Provide the (x, y) coordinate of the cell's center where the given text is located.  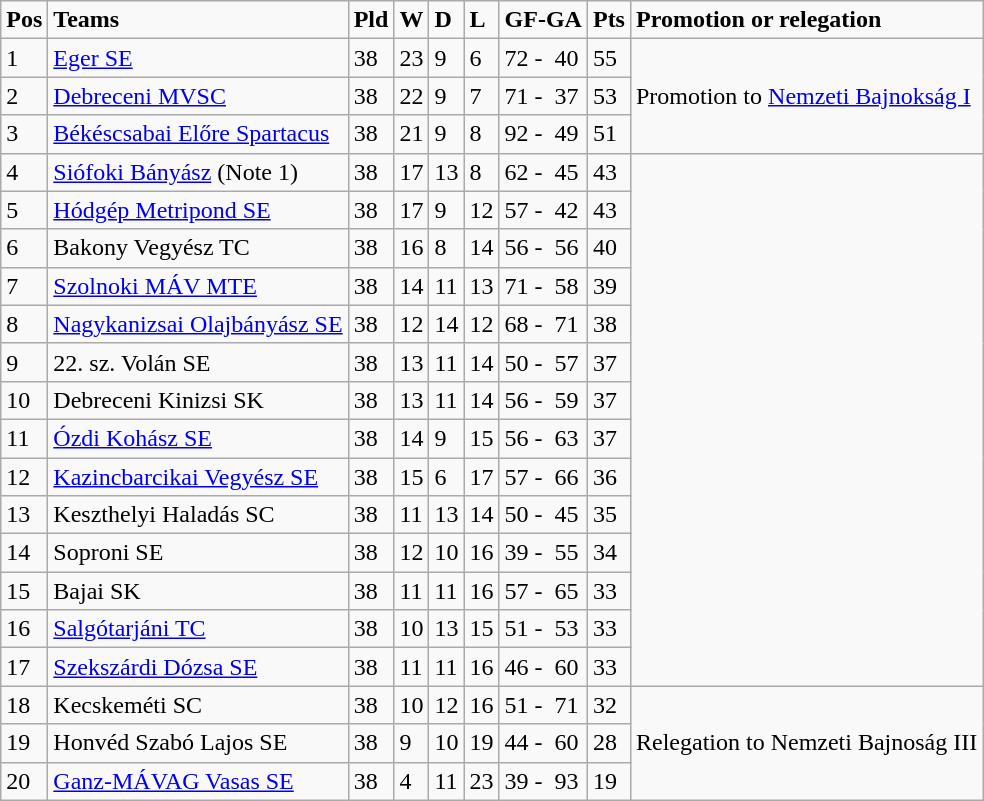
Teams (198, 20)
Debreceni MVSC (198, 96)
Soproni SE (198, 553)
92 - 49 (543, 134)
21 (412, 134)
Békéscsabai Előre Spartacus (198, 134)
Promotion or relegation (806, 20)
Siófoki Bányász (Note 1) (198, 172)
28 (608, 743)
71 - 37 (543, 96)
22 (412, 96)
51 - 53 (543, 629)
2 (24, 96)
Promotion to Nemzeti Bajnokság I (806, 96)
34 (608, 553)
Pos (24, 20)
Salgótarjáni TC (198, 629)
32 (608, 705)
51 (608, 134)
36 (608, 477)
D (446, 20)
Pts (608, 20)
56 - 63 (543, 438)
Relegation to Nemzeti Bajnoság III (806, 743)
57 - 42 (543, 210)
68 - 71 (543, 324)
50 - 45 (543, 515)
57 - 65 (543, 591)
Kazincbarcikai Vegyész SE (198, 477)
39 - 55 (543, 553)
W (412, 20)
50 - 57 (543, 362)
40 (608, 248)
35 (608, 515)
Keszthelyi Haladás SC (198, 515)
L (482, 20)
Kecskeméti SC (198, 705)
Ganz-MÁVAG Vasas SE (198, 781)
3 (24, 134)
62 - 45 (543, 172)
71 - 58 (543, 286)
GF-GA (543, 20)
20 (24, 781)
18 (24, 705)
Ózdi Kohász SE (198, 438)
Bakony Vegyész TC (198, 248)
5 (24, 210)
46 - 60 (543, 667)
39 - 93 (543, 781)
55 (608, 58)
57 - 66 (543, 477)
Szekszárdi Dózsa SE (198, 667)
Eger SE (198, 58)
51 - 71 (543, 705)
Pld (371, 20)
56 - 59 (543, 400)
44 - 60 (543, 743)
Bajai SK (198, 591)
22. sz. Volán SE (198, 362)
Szolnoki MÁV MTE (198, 286)
Honvéd Szabó Lajos SE (198, 743)
39 (608, 286)
53 (608, 96)
Debreceni Kinizsi SK (198, 400)
Hódgép Metripond SE (198, 210)
72 - 40 (543, 58)
1 (24, 58)
56 - 56 (543, 248)
Nagykanizsai Olajbányász SE (198, 324)
